Find where the given text appears and provide that cell's center as (x, y) coordinate. 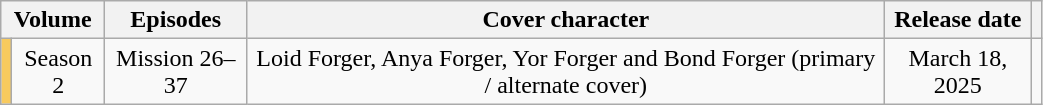
Mission 26–37 (176, 72)
Volume (53, 20)
March 18, 2025 (958, 72)
Cover character (566, 20)
Loid Forger, Anya Forger, Yor Forger and Bond Forger (primary / alternate cover) (566, 72)
Season 2 (58, 72)
Episodes (176, 20)
Release date (958, 20)
